Identify which cell holds the provided text, then report its [x, y] central coordinate. 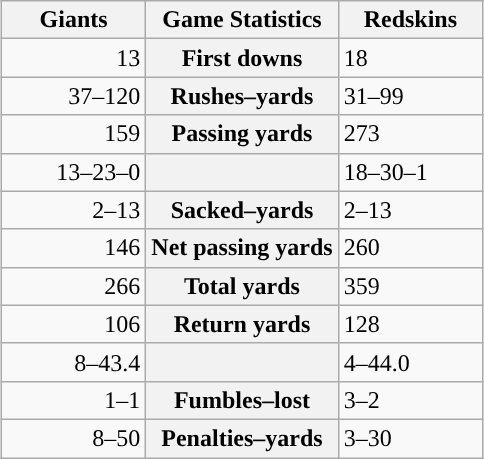
Rushes–yards [242, 96]
Passing yards [242, 134]
18 [410, 58]
Giants [73, 20]
3–2 [410, 400]
273 [410, 134]
Fumbles–lost [242, 400]
18–30–1 [410, 172]
37–120 [73, 96]
First downs [242, 58]
128 [410, 324]
3–30 [410, 438]
Penalties–yards [242, 438]
13–23–0 [73, 172]
Redskins [410, 20]
359 [410, 286]
1–1 [73, 400]
159 [73, 134]
Net passing yards [242, 248]
4–44.0 [410, 362]
260 [410, 248]
8–43.4 [73, 362]
Sacked–yards [242, 210]
Total yards [242, 286]
266 [73, 286]
8–50 [73, 438]
13 [73, 58]
146 [73, 248]
Return yards [242, 324]
106 [73, 324]
31–99 [410, 96]
Game Statistics [242, 20]
